Detect which cell encompasses the target text, then output its [x, y] center coordinate. 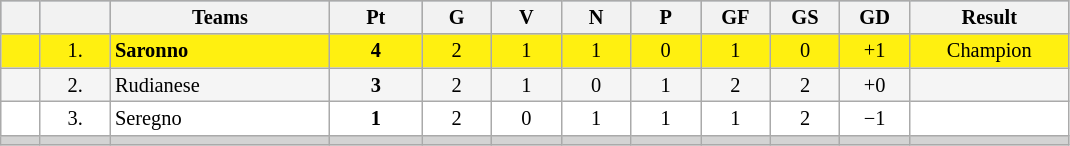
1. [75, 51]
Seregno [220, 118]
Saronno [220, 51]
4 [376, 51]
Champion [989, 51]
+1 [875, 51]
N [596, 17]
2. [75, 85]
Result [989, 17]
V [527, 17]
GF [735, 17]
P [666, 17]
GD [875, 17]
3 [376, 85]
Rudianese [220, 85]
3. [75, 118]
+0 [875, 85]
−1 [875, 118]
Pt [376, 17]
GS [805, 17]
Teams [220, 17]
G [457, 17]
